Capture the cell that displays the provided text and extract its [x, y] central coordinate. 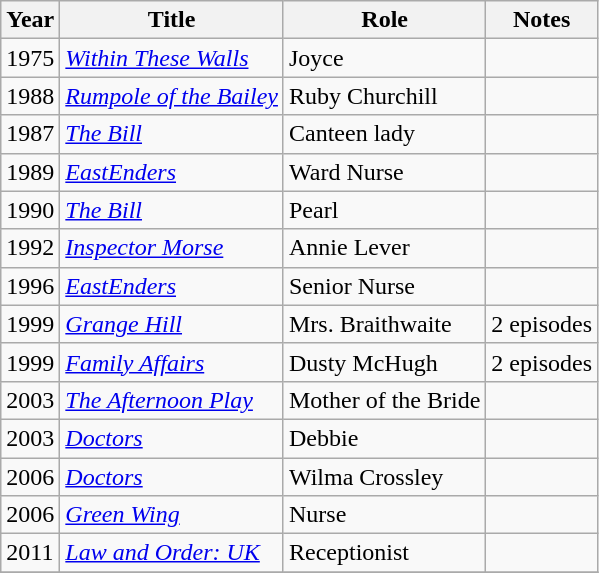
Title [172, 20]
Debbie [384, 438]
Mrs. Braithwaite [384, 324]
Role [384, 20]
1989 [30, 172]
Joyce [384, 58]
Mother of the Bride [384, 400]
Green Wing [172, 515]
1987 [30, 134]
Grange Hill [172, 324]
Ruby Churchill [384, 96]
Annie Lever [384, 248]
1990 [30, 210]
1975 [30, 58]
Rumpole of the Bailey [172, 96]
1992 [30, 248]
Law and Order: UK [172, 553]
Wilma Crossley [384, 477]
Ward Nurse [384, 172]
Inspector Morse [172, 248]
1996 [30, 286]
Within These Walls [172, 58]
Nurse [384, 515]
Family Affairs [172, 362]
2011 [30, 553]
Canteen lady [384, 134]
Dusty McHugh [384, 362]
Notes [542, 20]
1988 [30, 96]
Year [30, 20]
Pearl [384, 210]
The Afternoon Play [172, 400]
Senior Nurse [384, 286]
Receptionist [384, 553]
